Identify which cell holds the provided text, then report its [X, Y] central coordinate. 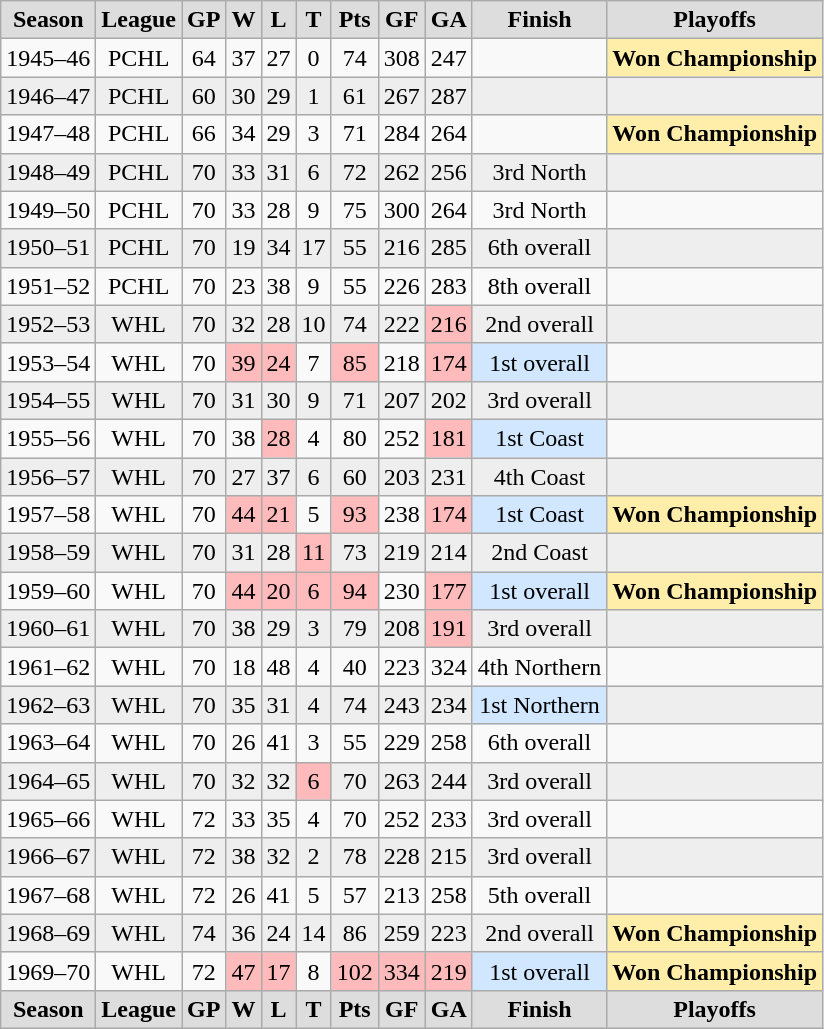
243 [402, 705]
14 [314, 933]
300 [402, 210]
1963–64 [48, 743]
1966–67 [48, 857]
262 [402, 172]
80 [354, 438]
1946–47 [48, 96]
1947–48 [48, 134]
86 [354, 933]
18 [244, 667]
1956–57 [48, 477]
334 [402, 971]
285 [448, 248]
0 [314, 58]
21 [278, 515]
1967–68 [48, 895]
267 [402, 96]
2nd Coast [539, 553]
94 [354, 591]
233 [448, 819]
244 [448, 781]
39 [244, 362]
1961–62 [48, 667]
8 [314, 971]
2 [314, 857]
231 [448, 477]
1959–60 [48, 591]
36 [244, 933]
263 [402, 781]
1955–56 [48, 438]
5th overall [539, 895]
57 [354, 895]
4th Coast [539, 477]
23 [244, 286]
1950–51 [48, 248]
1949–50 [48, 210]
208 [402, 629]
78 [354, 857]
191 [448, 629]
1969–70 [48, 971]
324 [448, 667]
64 [204, 58]
61 [354, 96]
202 [448, 400]
4th Northern [539, 667]
20 [278, 591]
75 [354, 210]
213 [402, 895]
247 [448, 58]
256 [448, 172]
10 [314, 324]
11 [314, 553]
8th overall [539, 286]
1960–61 [48, 629]
1958–59 [48, 553]
230 [402, 591]
40 [354, 667]
1957–58 [48, 515]
93 [354, 515]
207 [402, 400]
259 [402, 933]
1965–66 [48, 819]
229 [402, 743]
1st Northern [539, 705]
238 [402, 515]
177 [448, 591]
66 [204, 134]
47 [244, 971]
283 [448, 286]
7 [314, 362]
287 [448, 96]
181 [448, 438]
48 [278, 667]
1948–49 [48, 172]
222 [402, 324]
1953–54 [48, 362]
1968–69 [48, 933]
1951–52 [48, 286]
1964–65 [48, 781]
1954–55 [48, 400]
1962–63 [48, 705]
85 [354, 362]
234 [448, 705]
215 [448, 857]
1 [314, 96]
102 [354, 971]
308 [402, 58]
1945–46 [48, 58]
203 [402, 477]
226 [402, 286]
79 [354, 629]
218 [402, 362]
284 [402, 134]
1952–53 [48, 324]
19 [244, 248]
214 [448, 553]
73 [354, 553]
228 [402, 857]
